Scan for the cell matching the given text and deliver its [x, y] coordinate at center. 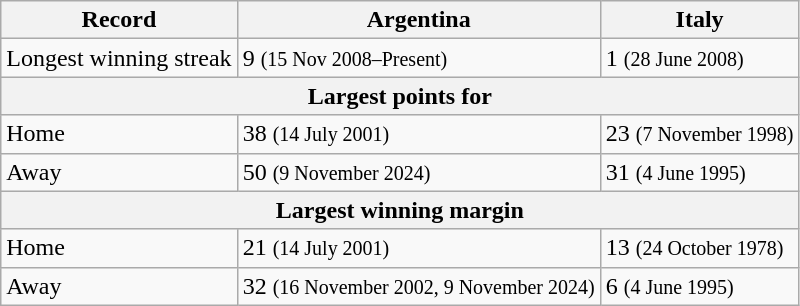
50 (9 November 2024) [418, 172]
9 (15 Nov 2008–Present) [418, 58]
38 (14 July 2001) [418, 134]
Italy [700, 20]
Argentina [418, 20]
Longest winning streak [119, 58]
13 (24 October 1978) [700, 248]
Record [119, 20]
31 (4 June 1995) [700, 172]
23 (7 November 1998) [700, 134]
32 (16 November 2002, 9 November 2024) [418, 286]
Largest winning margin [400, 210]
6 (4 June 1995) [700, 286]
Largest points for [400, 96]
21 (14 July 2001) [418, 248]
1 (28 June 2008) [700, 58]
